Return the [x, y] coordinate for the center point of the cell that contains the specified text.  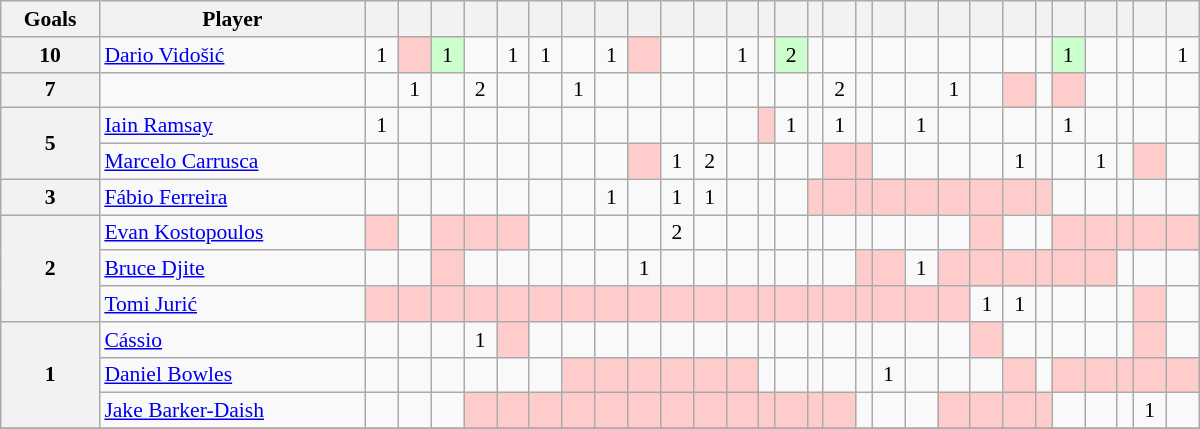
10 [50, 55]
Bruce Djite [232, 269]
7 [50, 90]
Dario Vidošić [232, 55]
Daniel Bowles [232, 375]
5 [50, 144]
Fábio Ferreira [232, 197]
Jake Barker-Daish [232, 411]
Iain Ramsay [232, 126]
Goals [50, 19]
Cássio [232, 340]
Marcelo Carrusca [232, 162]
Player [232, 19]
3 [50, 197]
Tomi Jurić [232, 304]
Evan Kostopoulos [232, 233]
